Return the [X, Y] coordinate for the center point of the cell that contains the specified text.  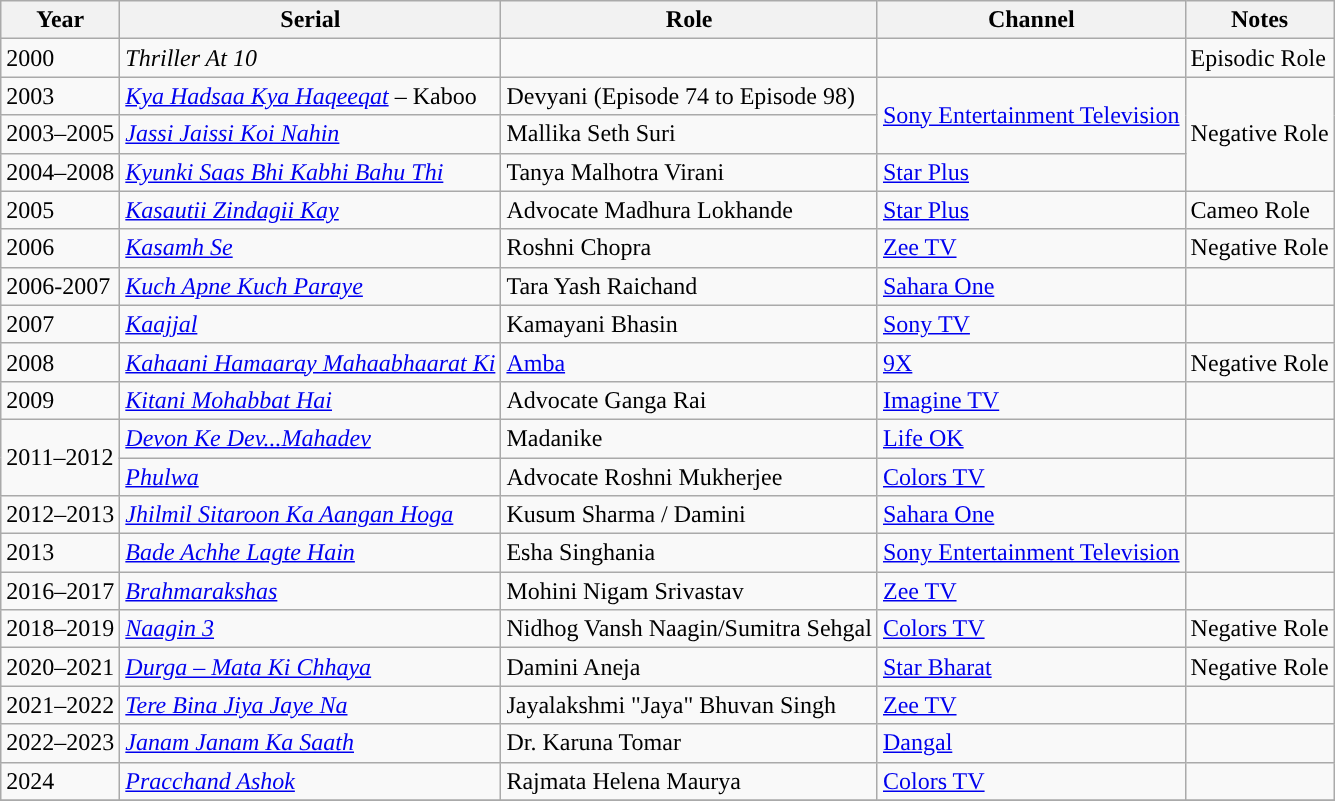
Pracchand Ashok [310, 781]
Kitani Mohabbat Hai [310, 400]
Damini Aneja [690, 667]
Jayalakshmi "Jaya" Bhuvan Singh [690, 705]
Kamayani Bhasin [690, 324]
2020–2021 [60, 667]
2016–2017 [60, 591]
Brahmarakshas [310, 591]
Devon Ke Dev...Mahadev [310, 438]
Roshni Chopra [690, 248]
Kasautii Zindagii Kay [310, 210]
2003–2005 [60, 134]
2003 [60, 96]
Naagin 3 [310, 629]
2007 [60, 324]
Life OK [1031, 438]
2022–2023 [60, 743]
2005 [60, 210]
2000 [60, 58]
Star Bharat [1031, 667]
Serial [310, 20]
Dr. Karuna Tomar [690, 743]
2008 [60, 362]
Role [690, 20]
Cameo Role [1260, 210]
Kusum Sharma / Damini [690, 515]
Esha Singhania [690, 553]
Episodic Role [1260, 58]
2004–2008 [60, 172]
Thriller At 10 [310, 58]
Advocate Roshni Mukherjee [690, 477]
Kyunki Saas Bhi Kabhi Bahu Thi [310, 172]
2009 [60, 400]
Kaajjal [310, 324]
Notes [1260, 20]
Devyani (Episode 74 to Episode 98) [690, 96]
9X [1031, 362]
Rajmata Helena Maurya [690, 781]
Mohini Nigam Srivastav [690, 591]
Kahaani Hamaaray Mahaabhaarat Ki [310, 362]
Tanya Malhotra Virani [690, 172]
Kuch Apne Kuch Paraye [310, 286]
Tere Bina Jiya Jaye Na [310, 705]
Tara Yash Raichand [690, 286]
Sony TV [1031, 324]
Amba [690, 362]
Kasamh Se [310, 248]
2021–2022 [60, 705]
Dangal [1031, 743]
Nidhog Vansh Naagin/Sumitra Sehgal [690, 629]
Janam Janam Ka Saath [310, 743]
Jassi Jaissi Koi Nahin [310, 134]
Mallika Seth Suri [690, 134]
2006-2007 [60, 286]
Madanike [690, 438]
Kya Hadsaa Kya Haqeeqat – Kaboo [310, 96]
2018–2019 [60, 629]
Year [60, 20]
Bade Achhe Lagte Hain [310, 553]
2012–2013 [60, 515]
Advocate Madhura Lokhande [690, 210]
Advocate Ganga Rai [690, 400]
2024 [60, 781]
2006 [60, 248]
Jhilmil Sitaroon Ka Aangan Hoga [310, 515]
2011–2012 [60, 457]
Phulwa [310, 477]
Durga – Mata Ki Chhaya [310, 667]
Imagine TV [1031, 400]
2013 [60, 553]
Channel [1031, 20]
